Output the [x, y] coordinate of the center of the cell containing the given text.  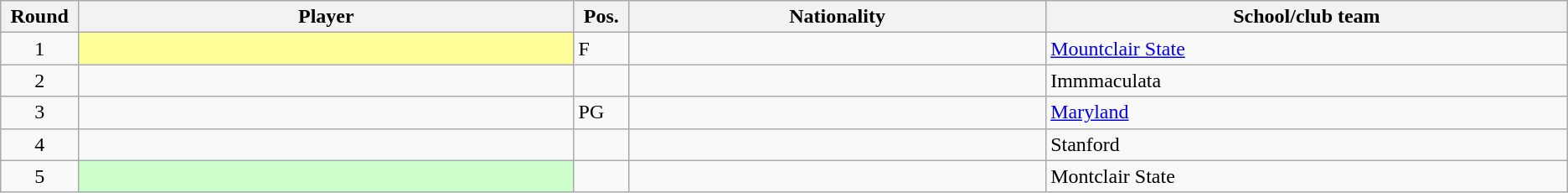
3 [40, 112]
Mountclair State [1307, 49]
Stanford [1307, 144]
PG [601, 112]
1 [40, 49]
Immmaculata [1307, 81]
Pos. [601, 17]
Round [40, 17]
Nationality [838, 17]
F [601, 49]
Maryland [1307, 112]
5 [40, 176]
4 [40, 144]
Player [327, 17]
School/club team [1307, 17]
Montclair State [1307, 176]
2 [40, 81]
